Find where the given text appears and provide that cell's center as [X, Y] coordinate. 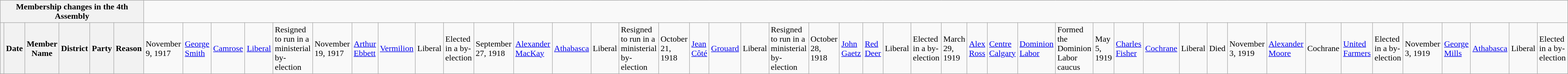
Alex Ross [977, 48]
United Farmers [1357, 48]
Reason [129, 48]
Camrose [228, 48]
September 27, 1918 [494, 48]
Date [15, 48]
Charles Fisher [1128, 48]
Membership changes in the 4th Assembly [72, 12]
Red Deer [873, 48]
Member Name [42, 48]
John Gaetz [851, 48]
Alexander MacKay [533, 48]
Died [1217, 48]
George Smith [197, 48]
Grouard [725, 48]
Formed the Dominion Labor caucus [1074, 48]
March 29, 1919 [954, 48]
Alexander Moore [1286, 48]
Centre Calgary [1002, 48]
May 5, 1919 [1103, 48]
Jean Côté [699, 48]
District [74, 48]
November 19, 1917 [332, 48]
Arthur Ebbett [365, 48]
October 28, 1918 [824, 48]
October 21, 1918 [674, 48]
Vermilion [396, 48]
George Mills [1456, 48]
Dominion Labor [1037, 48]
November 9, 1917 [163, 48]
Party [102, 48]
